Search for the cell housing the specified text and yield its (x, y) center coordinate. 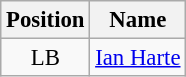
Name (138, 20)
LB (46, 58)
Position (46, 20)
Ian Harte (138, 58)
